Pinpoint the cell where the given text exists, returning its [X, Y] midpoint coordinate. 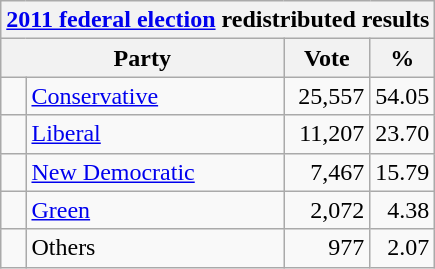
2011 federal election redistributed results [218, 20]
2,072 [327, 210]
54.05 [402, 96]
Party [142, 58]
15.79 [402, 172]
Green [155, 210]
Vote [327, 58]
Others [155, 248]
4.38 [402, 210]
25,557 [327, 96]
11,207 [327, 134]
New Democratic [155, 172]
2.07 [402, 248]
977 [327, 248]
7,467 [327, 172]
23.70 [402, 134]
% [402, 58]
Conservative [155, 96]
Liberal [155, 134]
